Detect which cell encompasses the target text, then output its (X, Y) center coordinate. 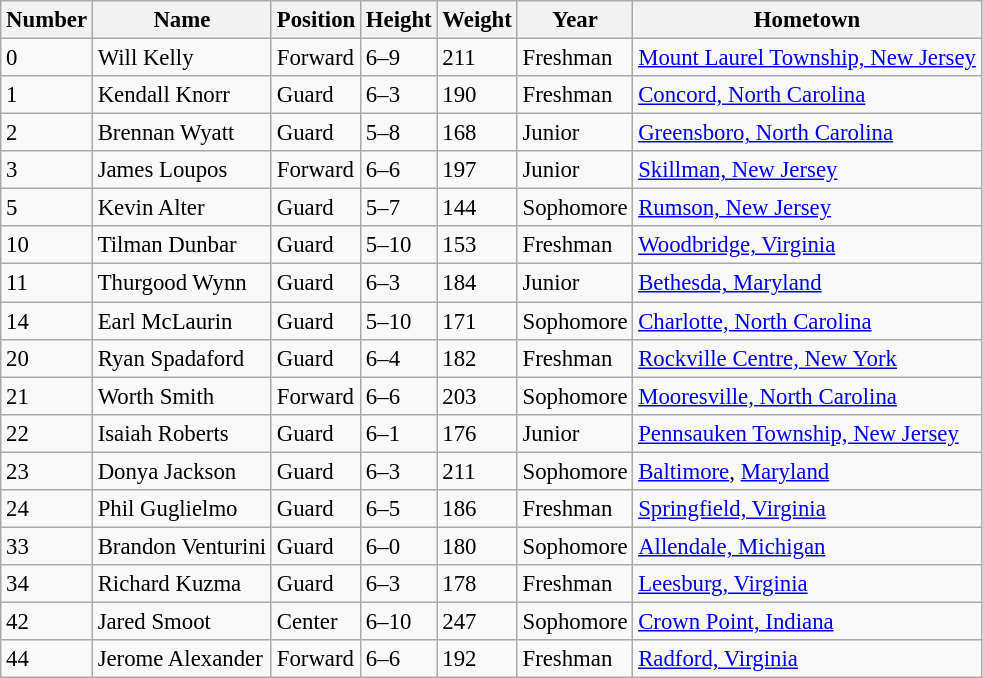
Will Kelly (182, 58)
20 (47, 358)
5–7 (399, 208)
Concord, North Carolina (807, 95)
Worth Smith (182, 396)
180 (477, 546)
21 (47, 396)
1 (47, 95)
Center (316, 621)
44 (47, 659)
Name (182, 20)
Baltimore, Maryland (807, 471)
Height (399, 20)
6–9 (399, 58)
Jared Smoot (182, 621)
Ryan Spadaford (182, 358)
Donya Jackson (182, 471)
203 (477, 396)
6–4 (399, 358)
24 (47, 509)
197 (477, 170)
Thurgood Wynn (182, 283)
184 (477, 283)
Isaiah Roberts (182, 433)
Greensboro, North Carolina (807, 133)
Woodbridge, Virginia (807, 245)
192 (477, 659)
Mount Laurel Township, New Jersey (807, 58)
Phil Guglielmo (182, 509)
5 (47, 208)
33 (47, 546)
190 (477, 95)
3 (47, 170)
James Loupos (182, 170)
176 (477, 433)
11 (47, 283)
14 (47, 321)
6–5 (399, 509)
Kendall Knorr (182, 95)
Weight (477, 20)
Jerome Alexander (182, 659)
Leesburg, Virginia (807, 584)
Skillman, New Jersey (807, 170)
168 (477, 133)
22 (47, 433)
171 (477, 321)
Rumson, New Jersey (807, 208)
6–1 (399, 433)
Position (316, 20)
Brandon Venturini (182, 546)
34 (47, 584)
Earl McLaurin (182, 321)
23 (47, 471)
5–8 (399, 133)
Year (575, 20)
Radford, Virginia (807, 659)
Number (47, 20)
Brennan Wyatt (182, 133)
144 (477, 208)
10 (47, 245)
Mooresville, North Carolina (807, 396)
Bethesda, Maryland (807, 283)
Pennsauken Township, New Jersey (807, 433)
6–10 (399, 621)
Tilman Dunbar (182, 245)
Hometown (807, 20)
247 (477, 621)
186 (477, 509)
0 (47, 58)
Rockville Centre, New York (807, 358)
6–0 (399, 546)
Charlotte, North Carolina (807, 321)
Kevin Alter (182, 208)
Allendale, Michigan (807, 546)
42 (47, 621)
Springfield, Virginia (807, 509)
153 (477, 245)
Crown Point, Indiana (807, 621)
178 (477, 584)
2 (47, 133)
182 (477, 358)
Richard Kuzma (182, 584)
